From the cell containing the given text, extract its center point as (X, Y) coordinate. 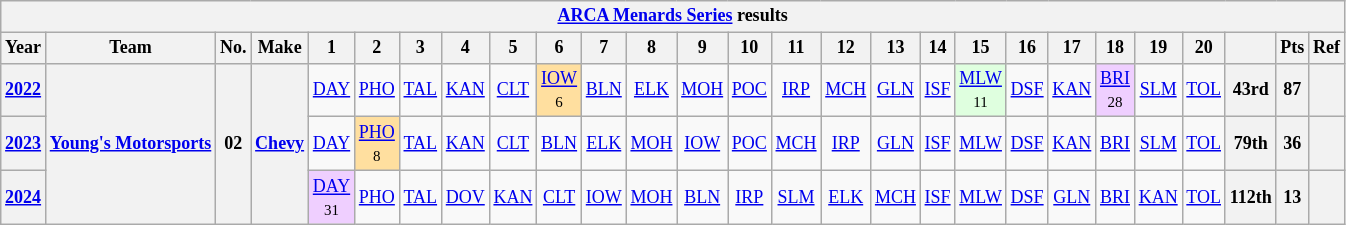
DAY31 (331, 197)
No. (234, 48)
17 (1072, 48)
6 (560, 48)
15 (980, 48)
Team (130, 48)
16 (1027, 48)
12 (846, 48)
Year (24, 48)
79th (1250, 144)
5 (513, 48)
BRI28 (1116, 90)
19 (1158, 48)
112th (1250, 197)
9 (702, 48)
DOV (465, 197)
20 (1204, 48)
14 (938, 48)
10 (750, 48)
1 (331, 48)
2024 (24, 197)
2023 (24, 144)
MLW11 (980, 90)
7 (604, 48)
ARCA Menards Series results (673, 16)
2 (376, 48)
2022 (24, 90)
Pts (1292, 48)
18 (1116, 48)
PHO8 (376, 144)
43rd (1250, 90)
36 (1292, 144)
Chevy (280, 144)
11 (796, 48)
02 (234, 144)
Ref (1327, 48)
8 (652, 48)
Young's Motorsports (130, 144)
3 (420, 48)
Make (280, 48)
IOW6 (560, 90)
4 (465, 48)
87 (1292, 90)
